Capture the cell that displays the provided text and extract its [X, Y] central coordinate. 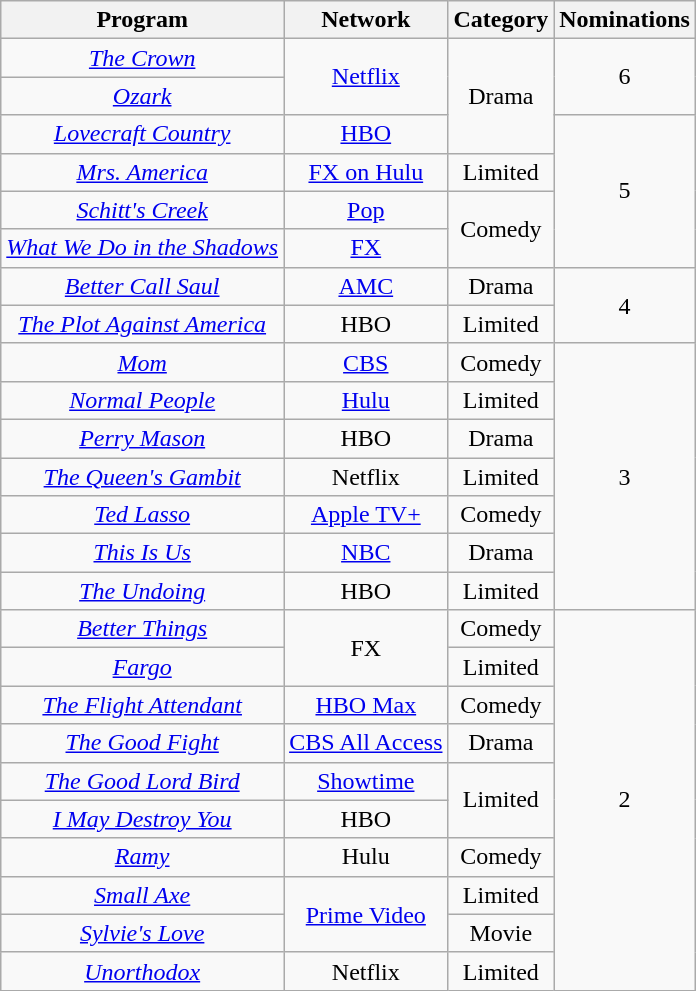
Network [366, 20]
The Flight Attendant [142, 705]
The Queen's Gambit [142, 477]
The Plot Against America [142, 324]
This Is Us [142, 553]
Mrs. America [142, 172]
3 [625, 476]
AMC [366, 286]
CBS All Access [366, 743]
Program [142, 20]
The Good Fight [142, 743]
Normal People [142, 400]
Sylvie's Love [142, 933]
4 [625, 305]
What We Do in the Shadows [142, 248]
Perry Mason [142, 438]
Ted Lasso [142, 515]
HBO Max [366, 705]
The Crown [142, 58]
Prime Video [366, 914]
Lovecraft Country [142, 134]
I May Destroy You [142, 819]
The Good Lord Bird [142, 781]
Fargo [142, 667]
Pop [366, 210]
NBC [366, 553]
Category [501, 20]
2 [625, 800]
Nominations [625, 20]
Ramy [142, 857]
Movie [501, 933]
Showtime [366, 781]
Mom [142, 362]
FX on Hulu [366, 172]
5 [625, 191]
6 [625, 77]
CBS [366, 362]
The Undoing [142, 591]
Apple TV+ [366, 515]
Small Axe [142, 895]
Better Call Saul [142, 286]
Ozark [142, 96]
Schitt's Creek [142, 210]
Unorthodox [142, 971]
Better Things [142, 629]
